Provide the [X, Y] coordinate of the cell's center where the given text is located.  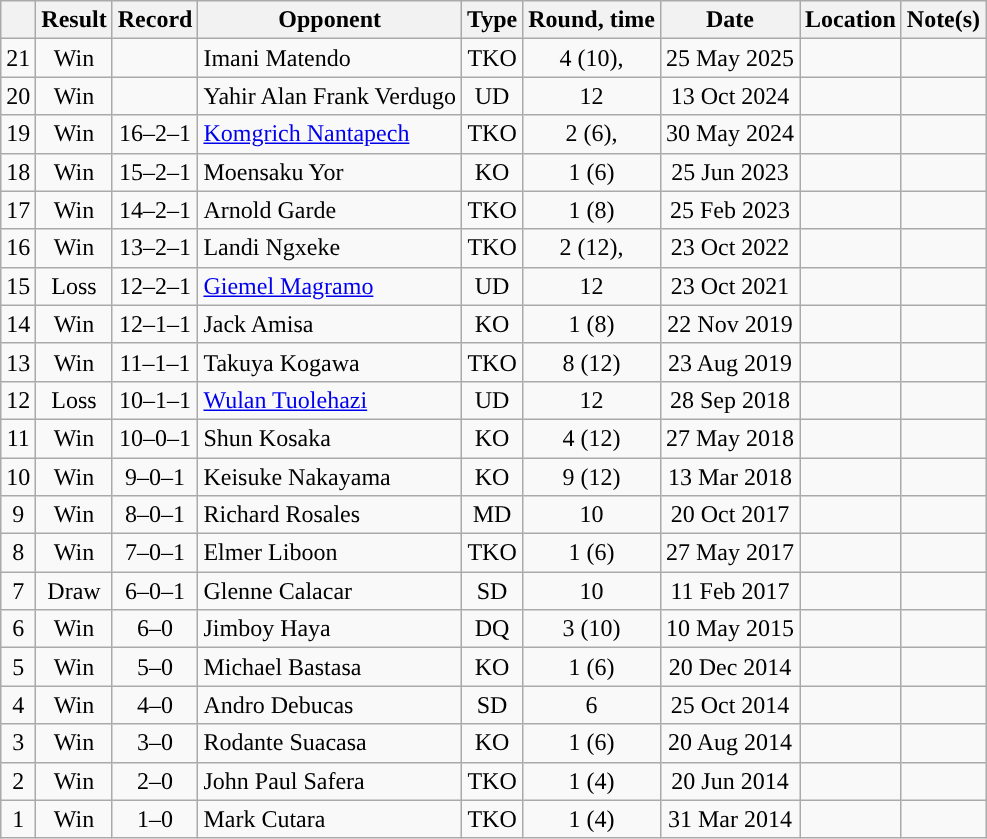
21 [18, 58]
Round, time [592, 20]
25 Feb 2023 [730, 210]
Jimboy Haya [330, 629]
Date [730, 20]
20 Aug 2014 [730, 743]
20 Dec 2014 [730, 667]
20 [18, 96]
1 [18, 819]
3 [18, 743]
Opponent [330, 20]
10–0–1 [155, 438]
14 [18, 324]
Draw [74, 591]
John Paul Safera [330, 781]
3–0 [155, 743]
23 Oct 2022 [730, 248]
2 (6), [592, 134]
19 [18, 134]
22 Nov 2019 [730, 324]
28 Sep 2018 [730, 400]
4 (12) [592, 438]
Note(s) [943, 20]
11–1–1 [155, 362]
23 Oct 2021 [730, 286]
Shun Kosaka [330, 438]
Type [492, 20]
2 (12), [592, 248]
8 [18, 553]
Wulan Tuolehazi [330, 400]
20 Jun 2014 [730, 781]
Glenne Calacar [330, 591]
7–0–1 [155, 553]
12–1–1 [155, 324]
Takuya Kogawa [330, 362]
13 Mar 2018 [730, 477]
Keisuke Nakayama [330, 477]
15–2–1 [155, 172]
5–0 [155, 667]
31 Mar 2014 [730, 819]
13 [18, 362]
3 (10) [592, 629]
Jack Amisa [330, 324]
9 (12) [592, 477]
18 [18, 172]
Komgrich Nantapech [330, 134]
9 [18, 515]
20 Oct 2017 [730, 515]
10–1–1 [155, 400]
2–0 [155, 781]
27 May 2017 [730, 553]
2 [18, 781]
Arnold Garde [330, 210]
Mark Cutara [330, 819]
Rodante Suacasa [330, 743]
30 May 2024 [730, 134]
Record [155, 20]
15 [18, 286]
6–0–1 [155, 591]
Michael Bastasa [330, 667]
8–0–1 [155, 515]
27 May 2018 [730, 438]
Imani Matendo [330, 58]
MD [492, 515]
Result [74, 20]
25 Oct 2014 [730, 705]
11 Feb 2017 [730, 591]
13 Oct 2024 [730, 96]
Moensaku Yor [330, 172]
1–0 [155, 819]
4 (10), [592, 58]
4 [18, 705]
Yahir Alan Frank Verdugo [330, 96]
12–2–1 [155, 286]
23 Aug 2019 [730, 362]
16–2–1 [155, 134]
25 Jun 2023 [730, 172]
Richard Rosales [330, 515]
13–2–1 [155, 248]
Giemel Magramo [330, 286]
Landi Ngxeke [330, 248]
14–2–1 [155, 210]
11 [18, 438]
DQ [492, 629]
7 [18, 591]
8 (12) [592, 362]
Andro Debucas [330, 705]
5 [18, 667]
4–0 [155, 705]
17 [18, 210]
Location [851, 20]
Elmer Liboon [330, 553]
16 [18, 248]
25 May 2025 [730, 58]
6–0 [155, 629]
10 May 2015 [730, 629]
9–0–1 [155, 477]
